Find where the given text appears and provide that cell's center as [x, y] coordinate. 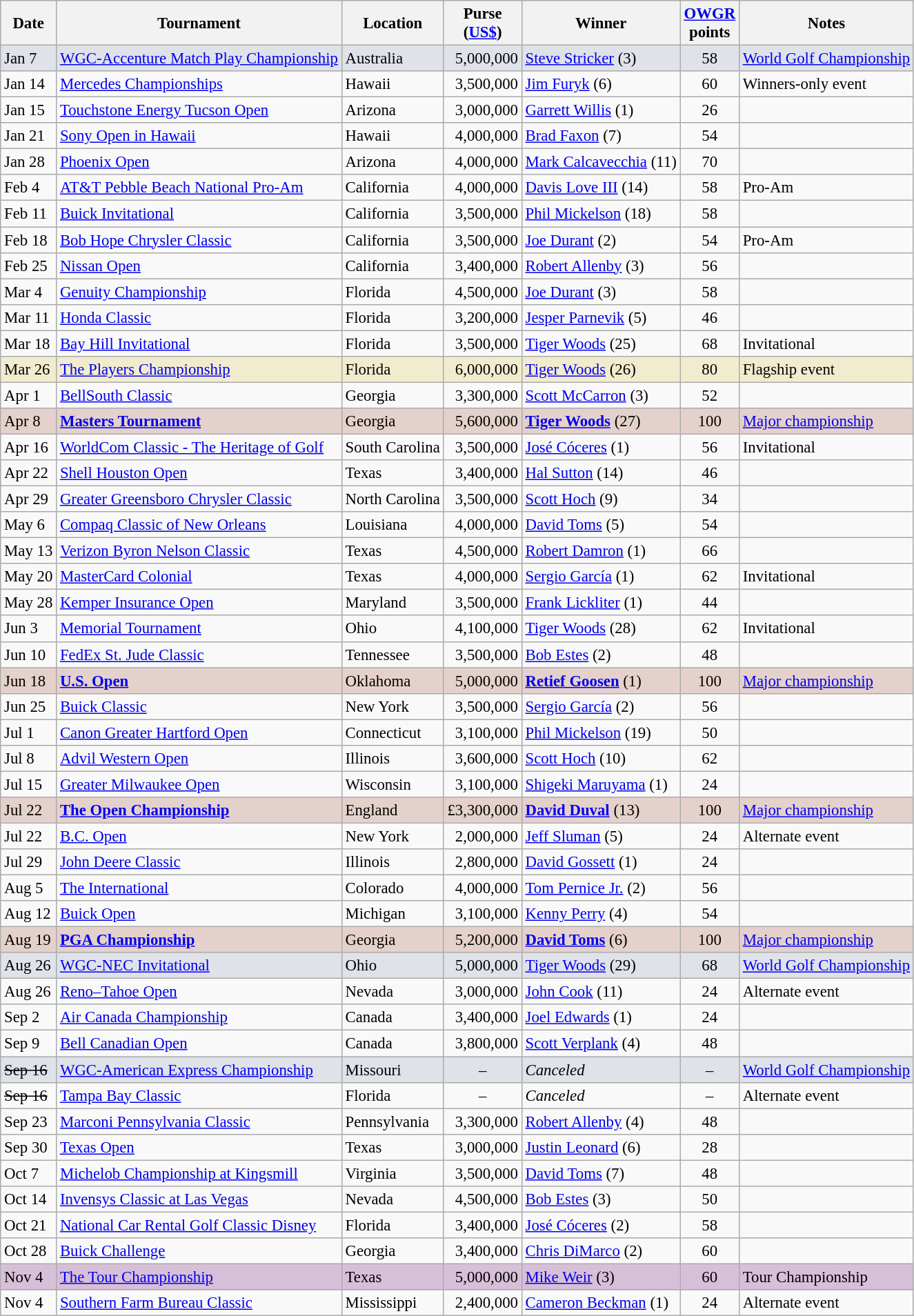
Southern Farm Bureau Classic [199, 1303]
David Gossett (1) [601, 862]
Mar 26 [29, 370]
Jan 15 [29, 110]
Buick Open [199, 914]
Advil Western Open [199, 759]
Feb 11 [29, 214]
WorldCom Classic - The Heritage of Golf [199, 447]
Apr 22 [29, 473]
The Tour Championship [199, 1277]
Tiger Woods (29) [601, 966]
Honda Classic [199, 317]
Sep 30 [29, 1147]
David Duval (13) [601, 810]
Aug 19 [29, 940]
Buick Challenge [199, 1251]
B.C. Open [199, 836]
Phil Mickelson (19) [601, 732]
28 [709, 1147]
Greater Greensboro Chrysler Classic [199, 499]
Shell Houston Open [199, 473]
Scott Verplank (4) [601, 1044]
Louisiana [393, 525]
WGC-American Express Championship [199, 1070]
David Toms (6) [601, 940]
Location [393, 23]
Chris DiMarco (2) [601, 1251]
Jul 15 [29, 784]
2,000,000 [483, 836]
Maryland [393, 603]
Mississippi [393, 1303]
AT&T Pebble Beach National Pro-Am [199, 188]
Tiger Woods (27) [601, 421]
44 [709, 603]
José Cóceres (2) [601, 1225]
National Car Rental Golf Classic Disney [199, 1225]
Jesper Parnevik (5) [601, 317]
May 20 [29, 577]
Tampa Bay Classic [199, 1095]
Hal Sutton (14) [601, 473]
WGC-NEC Invitational [199, 966]
70 [709, 162]
Wisconsin [393, 784]
3,800,000 [483, 1044]
Bob Estes (2) [601, 655]
Apr 1 [29, 395]
Reno–Tahoe Open [199, 992]
Jun 25 [29, 706]
Bell Canadian Open [199, 1044]
Canon Greater Hartford Open [199, 732]
WGC-Accenture Match Play Championship [199, 59]
Garrett Willis (1) [601, 110]
David Toms (5) [601, 525]
Oct 21 [29, 1225]
Sergio García (1) [601, 577]
North Carolina [393, 499]
52 [709, 395]
5,600,000 [483, 421]
Jun 10 [29, 655]
Feb 4 [29, 188]
May 13 [29, 551]
Phoenix Open [199, 162]
Nissan Open [199, 266]
Jun 3 [29, 629]
Invensys Classic at Las Vegas [199, 1199]
Kenny Perry (4) [601, 914]
Apr 8 [29, 421]
John Cook (11) [601, 992]
Sony Open in Hawaii [199, 136]
May 28 [29, 603]
Jan 28 [29, 162]
Scott Hoch (9) [601, 499]
Tournament [199, 23]
Missouri [393, 1070]
Scott McCarron (3) [601, 395]
3,600,000 [483, 759]
Mar 11 [29, 317]
Mar 4 [29, 292]
Tiger Woods (25) [601, 343]
Oct 7 [29, 1173]
South Carolina [393, 447]
Oklahoma [393, 681]
Aug 12 [29, 914]
Apr 16 [29, 447]
Jeff Sluman (5) [601, 836]
MasterCard Colonial [199, 577]
Marconi Pennsylvania Classic [199, 1121]
66 [709, 551]
Buick Classic [199, 706]
Greater Milwaukee Open [199, 784]
Shigeki Maruyama (1) [601, 784]
4,100,000 [483, 629]
Joe Durant (2) [601, 240]
Jul 8 [29, 759]
Air Canada Championship [199, 1017]
Joe Durant (3) [601, 292]
6,000,000 [483, 370]
Winner [601, 23]
Sep 2 [29, 1017]
Jan 14 [29, 84]
John Deere Classic [199, 862]
Michigan [393, 914]
5,200,000 [483, 940]
Phil Mickelson (18) [601, 214]
Winners-only event [826, 84]
Robert Allenby (3) [601, 266]
David Toms (7) [601, 1173]
£3,300,000 [483, 810]
Davis Love III (14) [601, 188]
80 [709, 370]
Tiger Woods (26) [601, 370]
Virginia [393, 1173]
May 6 [29, 525]
PGA Championship [199, 940]
2,400,000 [483, 1303]
Sergio García (2) [601, 706]
FedEx St. Jude Classic [199, 655]
OWGRpoints [709, 23]
Mike Weir (3) [601, 1277]
Verizon Byron Nelson Classic [199, 551]
Pennsylvania [393, 1121]
Memorial Tournament [199, 629]
Jul 1 [29, 732]
Tennessee [393, 655]
Texas Open [199, 1147]
Sep 9 [29, 1044]
Feb 25 [29, 266]
Retief Goosen (1) [601, 681]
José Cóceres (1) [601, 447]
Jim Furyk (6) [601, 84]
Masters Tournament [199, 421]
2,800,000 [483, 862]
Compaq Classic of New Orleans [199, 525]
Jan 21 [29, 136]
Joel Edwards (1) [601, 1017]
Buick Invitational [199, 214]
The Players Championship [199, 370]
Cameron Beckman (1) [601, 1303]
Robert Damron (1) [601, 551]
3,200,000 [483, 317]
Bay Hill Invitational [199, 343]
Tiger Woods (28) [601, 629]
Bob Hope Chrysler Classic [199, 240]
Aug 5 [29, 888]
Tour Championship [826, 1277]
Colorado [393, 888]
Notes [826, 23]
Justin Leonard (6) [601, 1147]
Sep 23 [29, 1121]
Flagship event [826, 370]
Australia [393, 59]
Touchstone Energy Tucson Open [199, 110]
Mark Calcavecchia (11) [601, 162]
Mar 18 [29, 343]
Connecticut [393, 732]
Brad Faxon (7) [601, 136]
U.S. Open [199, 681]
BellSouth Classic [199, 395]
Apr 29 [29, 499]
Michelob Championship at Kingsmill [199, 1173]
The Open Championship [199, 810]
Frank Lickliter (1) [601, 603]
Scott Hoch (10) [601, 759]
Jun 18 [29, 681]
Jul 29 [29, 862]
Date [29, 23]
Tom Pernice Jr. (2) [601, 888]
Steve Stricker (3) [601, 59]
Feb 18 [29, 240]
The International [199, 888]
Mercedes Championships [199, 84]
26 [709, 110]
Oct 14 [29, 1199]
Bob Estes (3) [601, 1199]
Robert Allenby (4) [601, 1121]
Jan 7 [29, 59]
England [393, 810]
Purse(US$) [483, 23]
Oct 28 [29, 1251]
34 [709, 499]
Genuity Championship [199, 292]
Kemper Insurance Open [199, 603]
